Detect which cell encompasses the target text, then output its (X, Y) center coordinate. 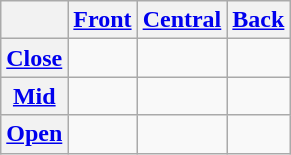
Back (258, 20)
Central (182, 20)
Close (34, 58)
Front (102, 20)
Open (34, 134)
Mid (34, 96)
